Locate the cell with the specified text and output its [x, y] center coordinate. 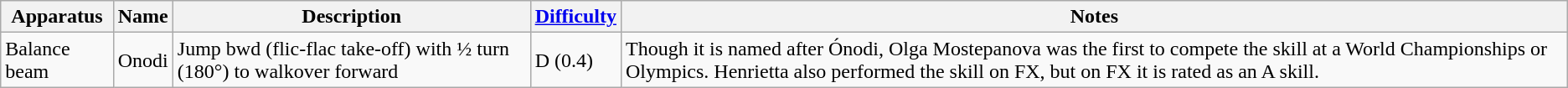
D (0.4) [575, 60]
Difficulty [575, 17]
Balance beam [57, 60]
Description [352, 17]
Jump bwd (flic-flac take-off) with ½ turn (180°) to walkover forward [352, 60]
Notes [1094, 17]
Onodi [142, 60]
Apparatus [57, 17]
Name [142, 17]
